Return the [X, Y] coordinate for the center point of the cell that contains the specified text.  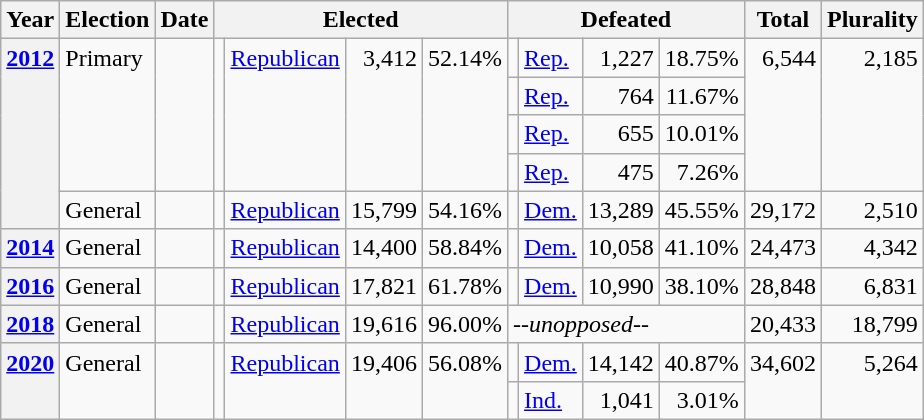
54.16% [464, 210]
20,433 [782, 324]
Election [108, 20]
2020 [30, 381]
3,412 [384, 115]
38.10% [702, 286]
15,799 [384, 210]
14,400 [384, 248]
61.78% [464, 286]
2,510 [872, 210]
14,142 [620, 362]
29,172 [782, 210]
10.01% [702, 134]
Year [30, 20]
Elected [361, 20]
19,406 [384, 381]
52.14% [464, 115]
6,831 [872, 286]
--unopposed-- [626, 324]
5,264 [872, 381]
Date [184, 20]
10,990 [620, 286]
1,041 [620, 400]
7.26% [702, 172]
96.00% [464, 324]
2,185 [872, 115]
764 [620, 96]
58.84% [464, 248]
3.01% [702, 400]
2012 [30, 134]
655 [620, 134]
18,799 [872, 324]
Primary [108, 115]
24,473 [782, 248]
34,602 [782, 381]
6,544 [782, 115]
41.10% [702, 248]
40.87% [702, 362]
2018 [30, 324]
56.08% [464, 381]
1,227 [620, 58]
10,058 [620, 248]
18.75% [702, 58]
2016 [30, 286]
11.67% [702, 96]
Defeated [626, 20]
4,342 [872, 248]
Plurality [872, 20]
13,289 [620, 210]
45.55% [702, 210]
28,848 [782, 286]
17,821 [384, 286]
475 [620, 172]
Ind. [551, 400]
19,616 [384, 324]
2014 [30, 248]
Total [782, 20]
